Return the [x, y] coordinate for the center point of the cell that contains the specified text.  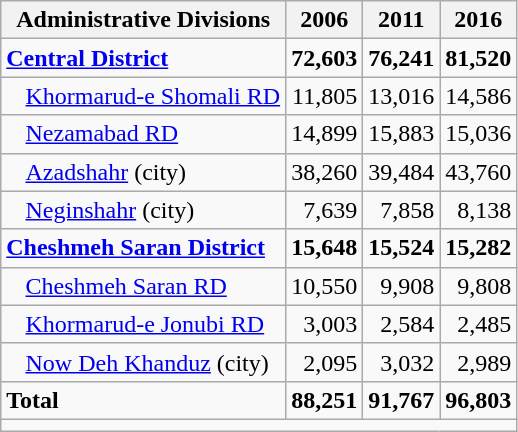
Cheshmeh Saran RD [144, 286]
38,260 [324, 172]
2011 [402, 20]
9,908 [402, 286]
7,639 [324, 210]
15,524 [402, 248]
3,003 [324, 324]
14,899 [324, 134]
8,138 [478, 210]
7,858 [402, 210]
Azadshahr (city) [144, 172]
Khormarud-e Shomali RD [144, 96]
43,760 [478, 172]
15,648 [324, 248]
Cheshmeh Saran District [144, 248]
76,241 [402, 58]
9,808 [478, 286]
2,095 [324, 362]
88,251 [324, 400]
15,282 [478, 248]
Administrative Divisions [144, 20]
81,520 [478, 58]
2006 [324, 20]
Nezamabad RD [144, 134]
2016 [478, 20]
Khormarud-e Jonubi RD [144, 324]
Total [144, 400]
14,586 [478, 96]
11,805 [324, 96]
91,767 [402, 400]
Now Deh Khanduz (city) [144, 362]
15,036 [478, 134]
39,484 [402, 172]
2,485 [478, 324]
13,016 [402, 96]
2,989 [478, 362]
96,803 [478, 400]
2,584 [402, 324]
10,550 [324, 286]
3,032 [402, 362]
72,603 [324, 58]
15,883 [402, 134]
Central District [144, 58]
Neginshahr (city) [144, 210]
